Determine the [x, y] coordinate at the center of the cell enclosing the given text.  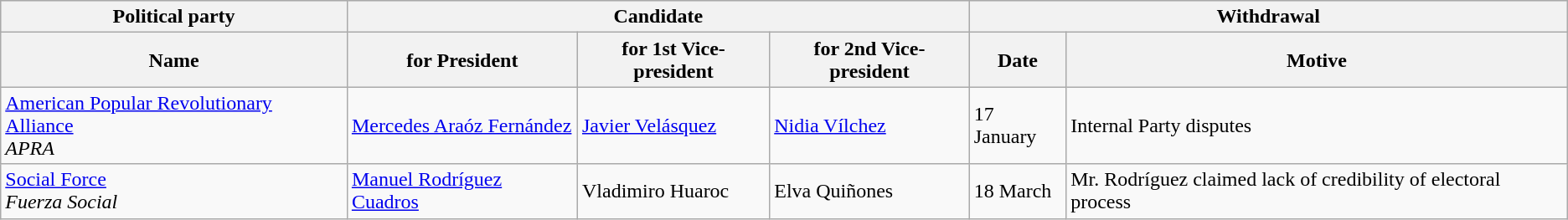
American Popular Revolutionary AllianceAPRA [174, 125]
Candidate [658, 17]
Mr. Rodríguez claimed lack of credibility of electoral process [1317, 191]
Political party [174, 17]
Withdrawal [1268, 17]
Motive [1317, 60]
18 March [1017, 191]
Elva Quiñones [869, 191]
17 January [1017, 125]
Date [1017, 60]
Name [174, 60]
Nidia Vílchez [869, 125]
Javier Velásquez [673, 125]
for 2nd Vice-president [869, 60]
for 1st Vice-president [673, 60]
Internal Party disputes [1317, 125]
for President [462, 60]
Social Force Fuerza Social [174, 191]
Manuel Rodríguez Cuadros [462, 191]
Mercedes Araóz Fernández [462, 125]
Vladimiro Huaroc [673, 191]
